Extract the (X, Y) coordinate from the center of the cell holding the provided text.  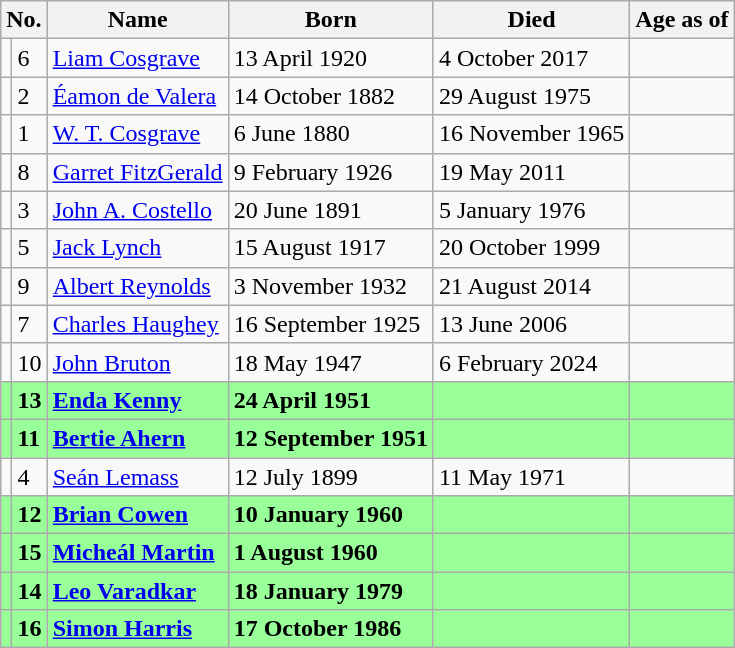
Born (330, 20)
17 October 1986 (330, 629)
Éamon de Valera (138, 96)
1 August 1960 (330, 553)
Charles Haughey (138, 324)
20 October 1999 (531, 248)
9 February 1926 (330, 172)
Leo Varadkar (138, 591)
8 (30, 172)
5 January 1976 (531, 210)
24 April 1951 (330, 400)
4 (30, 477)
No. (24, 20)
14 (30, 591)
10 (30, 362)
19 May 2011 (531, 172)
20 June 1891 (330, 210)
Seán Lemass (138, 477)
4 October 2017 (531, 58)
Died (531, 20)
1 (30, 134)
5 (30, 248)
16 November 1965 (531, 134)
Age as of (682, 20)
Simon Harris (138, 629)
3 (30, 210)
21 August 2014 (531, 286)
14 October 1882 (330, 96)
Garret FitzGerald (138, 172)
12 (30, 515)
11 May 1971 (531, 477)
16 (30, 629)
Jack Lynch (138, 248)
11 (30, 438)
W. T. Cosgrave (138, 134)
13 April 1920 (330, 58)
10 January 1960 (330, 515)
2 (30, 96)
John Bruton (138, 362)
18 May 1947 (330, 362)
John A. Costello (138, 210)
Micheál Martin (138, 553)
15 (30, 553)
Liam Cosgrave (138, 58)
Name (138, 20)
15 August 1917 (330, 248)
13 (30, 400)
6 June 1880 (330, 134)
18 January 1979 (330, 591)
Brian Cowen (138, 515)
Bertie Ahern (138, 438)
6 February 2024 (531, 362)
7 (30, 324)
29 August 1975 (531, 96)
12 September 1951 (330, 438)
16 September 1925 (330, 324)
Albert Reynolds (138, 286)
Enda Kenny (138, 400)
3 November 1932 (330, 286)
12 July 1899 (330, 477)
9 (30, 286)
13 June 2006 (531, 324)
6 (30, 58)
